Detect which cell encompasses the target text, then output its (x, y) center coordinate. 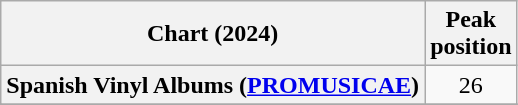
Spanish Vinyl Albums (PROMUSICAE) (213, 85)
26 (471, 85)
Chart (2024) (213, 34)
Peakposition (471, 34)
